Scan for the cell matching the given text and deliver its [x, y] coordinate at center. 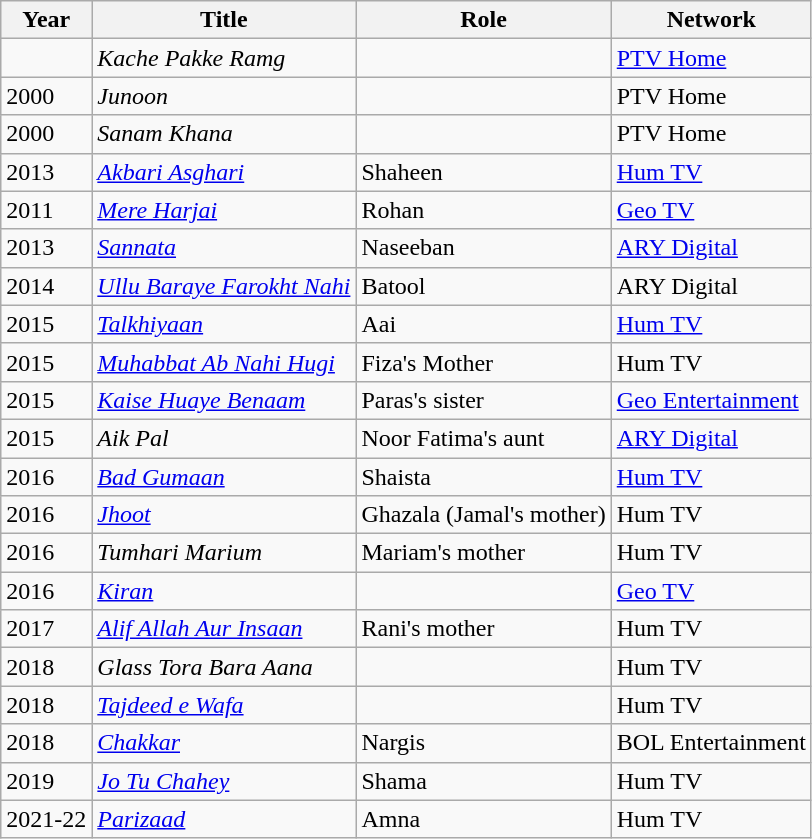
Mere Harjai [224, 210]
Shaheen [484, 172]
Alif Allah Aur Insaan [224, 629]
BOL Entertainment [711, 743]
Shama [484, 781]
Mariam's mother [484, 553]
Jhoot [224, 515]
Aik Pal [224, 438]
Kache Pakke Ramg [224, 58]
Role [484, 20]
Aai [484, 324]
Kiran [224, 591]
Jo Tu Chahey [224, 781]
Paras's sister [484, 400]
Nargis [484, 743]
2014 [46, 286]
Glass Tora Bara Aana [224, 667]
Geo Entertainment [711, 400]
Title [224, 20]
Sanam Khana [224, 134]
Ullu Baraye Farokht Nahi [224, 286]
2019 [46, 781]
Rani's mother [484, 629]
2011 [46, 210]
Chakkar [224, 743]
Muhabbat Ab Nahi Hugi [224, 362]
Junoon [224, 96]
Network [711, 20]
Talkhiyaan [224, 324]
Shaista [484, 477]
Bad Gumaan [224, 477]
Tajdeed e Wafa [224, 705]
Akbari Asghari [224, 172]
2017 [46, 629]
Sannata [224, 248]
Batool [484, 286]
Rohan [484, 210]
Noor Fatima's aunt [484, 438]
Year [46, 20]
Naseeban [484, 248]
Amna [484, 819]
Fiza's Mother [484, 362]
Parizaad [224, 819]
Ghazala (Jamal's mother) [484, 515]
Tumhari Marium [224, 553]
Kaise Huaye Benaam [224, 400]
2021-22 [46, 819]
